Extract the [X, Y] coordinate from the center of the cell holding the provided text.  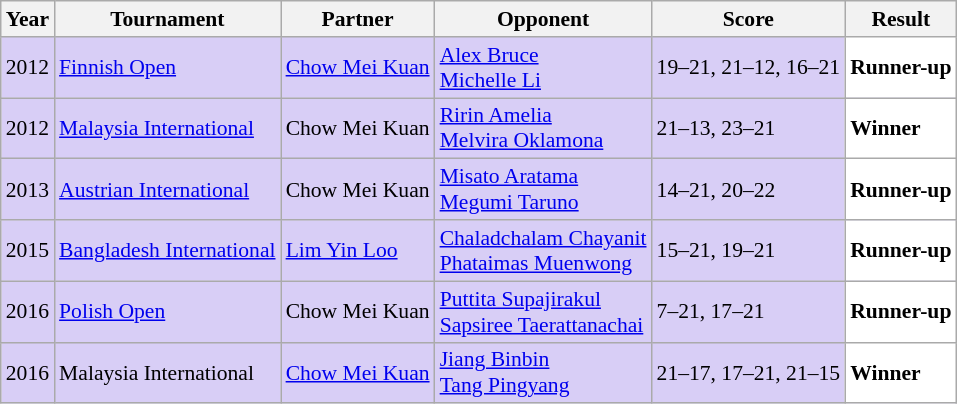
Austrian International [168, 190]
Result [900, 19]
Jiang Binbin Tang Pingyang [544, 372]
Lim Yin Loo [358, 250]
Finnish Open [168, 68]
Chaladchalam Chayanit Phataimas Muenwong [544, 250]
19–21, 21–12, 16–21 [749, 68]
Bangladesh International [168, 250]
21–13, 23–21 [749, 128]
15–21, 19–21 [749, 250]
Tournament [168, 19]
Alex Bruce Michelle Li [544, 68]
7–21, 17–21 [749, 312]
14–21, 20–22 [749, 190]
2013 [28, 190]
Partner [358, 19]
Score [749, 19]
Puttita Supajirakul Sapsiree Taerattanachai [544, 312]
2015 [28, 250]
Ririn Amelia Melvira Oklamona [544, 128]
Year [28, 19]
Polish Open [168, 312]
21–17, 17–21, 21–15 [749, 372]
Opponent [544, 19]
Misato Aratama Megumi Taruno [544, 190]
